For the text-containing cell, return its midpoint in (x, y) coordinate format. 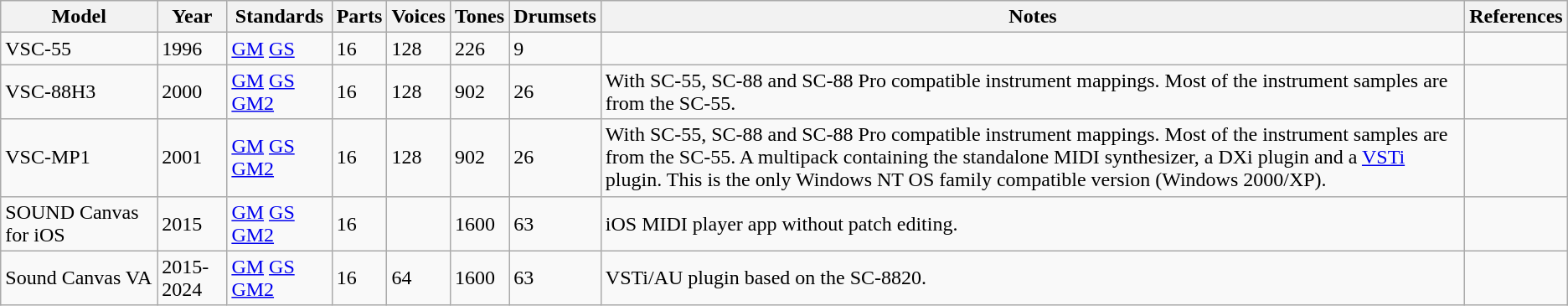
2015-2024 (193, 278)
Year (193, 17)
Voices (419, 17)
Parts (359, 17)
VSTi/AU plugin based on the SC-8820. (1032, 278)
Notes (1032, 17)
2001 (193, 158)
226 (479, 49)
9 (555, 49)
Tones (479, 17)
Model (79, 17)
Standards (280, 17)
With SC-55, SC-88 and SC-88 Pro compatible instrument mappings. Most of the instrument samples are from the SC-55. (1032, 92)
Drumsets (555, 17)
iOS MIDI player app without patch editing. (1032, 223)
VSC-55 (79, 49)
64 (419, 278)
References (1516, 17)
2015 (193, 223)
1996 (193, 49)
VSC-MP1 (79, 158)
SOUND Canvas for iOS (79, 223)
2000 (193, 92)
VSC-88H3 (79, 92)
GM GS (280, 49)
Sound Canvas VA (79, 278)
